Return the [x, y] coordinate for the center point of the cell that contains the specified text.  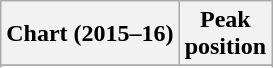
Peak position [225, 34]
Chart (2015–16) [90, 34]
